Capture the cell that displays the provided text and extract its [x, y] central coordinate. 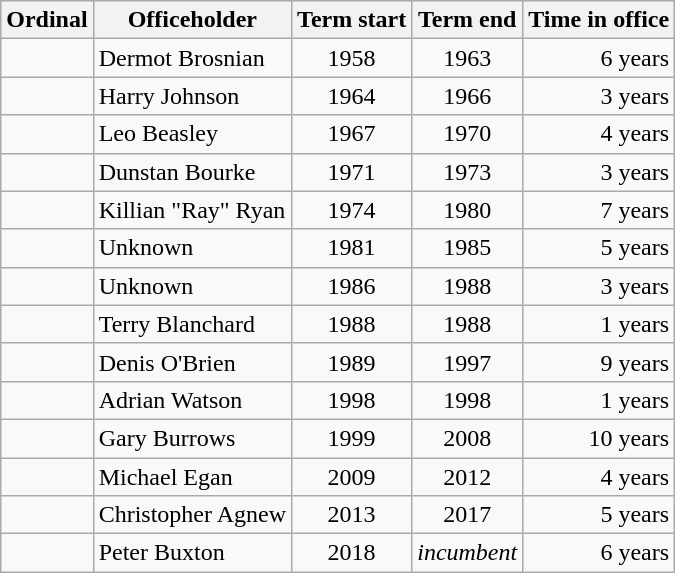
2013 [352, 515]
1986 [352, 286]
1971 [352, 172]
1966 [468, 96]
Christopher Agnew [192, 515]
1989 [352, 362]
Adrian Watson [192, 400]
1974 [352, 210]
Killian "Ray" Ryan [192, 210]
Ordinal [47, 20]
Terry Blanchard [192, 324]
Officeholder [192, 20]
1967 [352, 134]
incumbent [468, 553]
7 years [599, 210]
9 years [599, 362]
1958 [352, 58]
2009 [352, 477]
Term start [352, 20]
1963 [468, 58]
Dermot Brosnian [192, 58]
1985 [468, 248]
10 years [599, 438]
Term end [468, 20]
2018 [352, 553]
Harry Johnson [192, 96]
Peter Buxton [192, 553]
1997 [468, 362]
Michael Egan [192, 477]
1964 [352, 96]
Dunstan Bourke [192, 172]
1999 [352, 438]
Denis O'Brien [192, 362]
1970 [468, 134]
Leo Beasley [192, 134]
2017 [468, 515]
2008 [468, 438]
2012 [468, 477]
1981 [352, 248]
1980 [468, 210]
Time in office [599, 20]
Gary Burrows [192, 438]
1973 [468, 172]
